Search for the cell housing the specified text and yield its (X, Y) center coordinate. 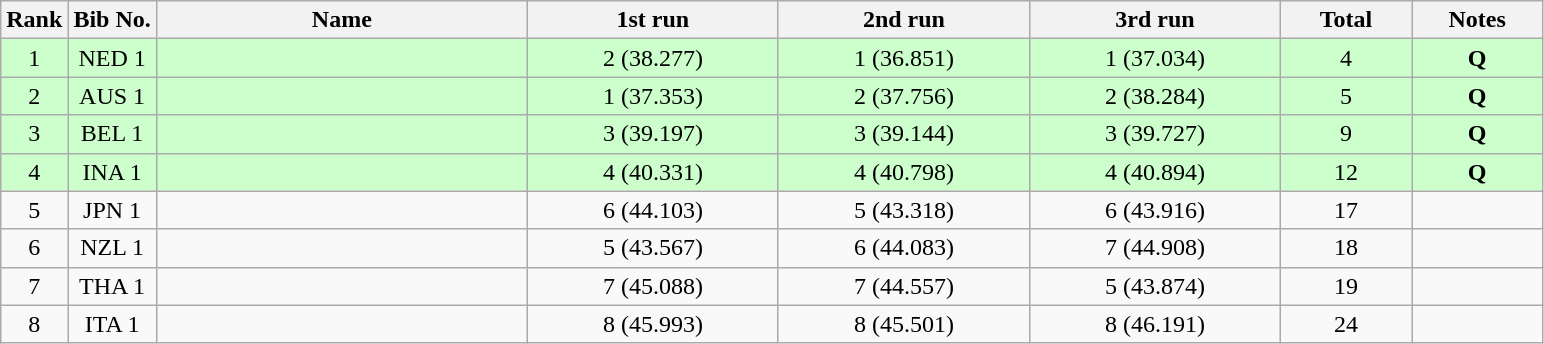
2 (38.284) (1154, 96)
8 (34, 324)
6 (44.083) (904, 248)
2 (34, 96)
1st run (652, 20)
Total (1346, 20)
19 (1346, 286)
5 (43.318) (904, 210)
3 (39.727) (1154, 134)
5 (43.567) (652, 248)
NED 1 (112, 58)
24 (1346, 324)
18 (1346, 248)
Bib No. (112, 20)
Notes (1478, 20)
2 (37.756) (904, 96)
3 (39.144) (904, 134)
THA 1 (112, 286)
4 (40.331) (652, 172)
Rank (34, 20)
7 (44.557) (904, 286)
ITA 1 (112, 324)
4 (40.798) (904, 172)
7 (34, 286)
1 (37.353) (652, 96)
1 (37.034) (1154, 58)
7 (44.908) (1154, 248)
AUS 1 (112, 96)
3 (39.197) (652, 134)
8 (46.191) (1154, 324)
6 (44.103) (652, 210)
JPN 1 (112, 210)
3rd run (1154, 20)
17 (1346, 210)
6 (34, 248)
NZL 1 (112, 248)
7 (45.088) (652, 286)
9 (1346, 134)
6 (43.916) (1154, 210)
1 (34, 58)
BEL 1 (112, 134)
1 (36.851) (904, 58)
8 (45.993) (652, 324)
8 (45.501) (904, 324)
3 (34, 134)
2nd run (904, 20)
12 (1346, 172)
4 (40.894) (1154, 172)
Name (342, 20)
2 (38.277) (652, 58)
5 (43.874) (1154, 286)
INA 1 (112, 172)
